Scan for the cell matching the given text and deliver its (X, Y) coordinate at center. 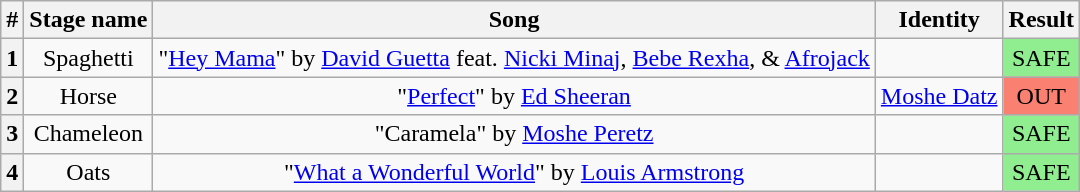
"Caramela" by Moshe Peretz (514, 134)
"Hey Mama" by David Guetta feat. Nicki Minaj, Bebe Rexha, & Afrojack (514, 58)
Horse (88, 96)
"Perfect" by Ed Sheeran (514, 96)
Spaghetti (88, 58)
1 (12, 58)
2 (12, 96)
Identity (939, 20)
Oats (88, 172)
4 (12, 172)
3 (12, 134)
# (12, 20)
Stage name (88, 20)
Song (514, 20)
Chameleon (88, 134)
Result (1041, 20)
OUT (1041, 96)
Moshe Datz (939, 96)
"What a Wonderful World" by Louis Armstrong (514, 172)
